Scan for the cell matching the given text and deliver its [x, y] coordinate at center. 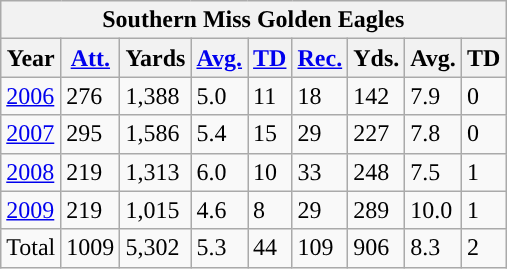
227 [376, 134]
Year [31, 58]
2 [483, 248]
1,015 [156, 210]
2006 [31, 96]
8 [270, 210]
Rec. [320, 58]
6.0 [220, 172]
5.3 [220, 248]
Yds. [376, 58]
109 [320, 248]
2008 [31, 172]
5,302 [156, 248]
15 [270, 134]
Total [31, 248]
906 [376, 248]
18 [320, 96]
1009 [90, 248]
248 [376, 172]
Yards [156, 58]
295 [90, 134]
2009 [31, 210]
289 [376, 210]
7.8 [434, 134]
10.0 [434, 210]
7.9 [434, 96]
Southern Miss Golden Eagles [254, 20]
44 [270, 248]
11 [270, 96]
5.4 [220, 134]
4.6 [220, 210]
Att. [90, 58]
2007 [31, 134]
10 [270, 172]
142 [376, 96]
7.5 [434, 172]
8.3 [434, 248]
33 [320, 172]
276 [90, 96]
1,313 [156, 172]
1,586 [156, 134]
1,388 [156, 96]
5.0 [220, 96]
